Output the [X, Y] coordinate of the center of the cell containing the given text.  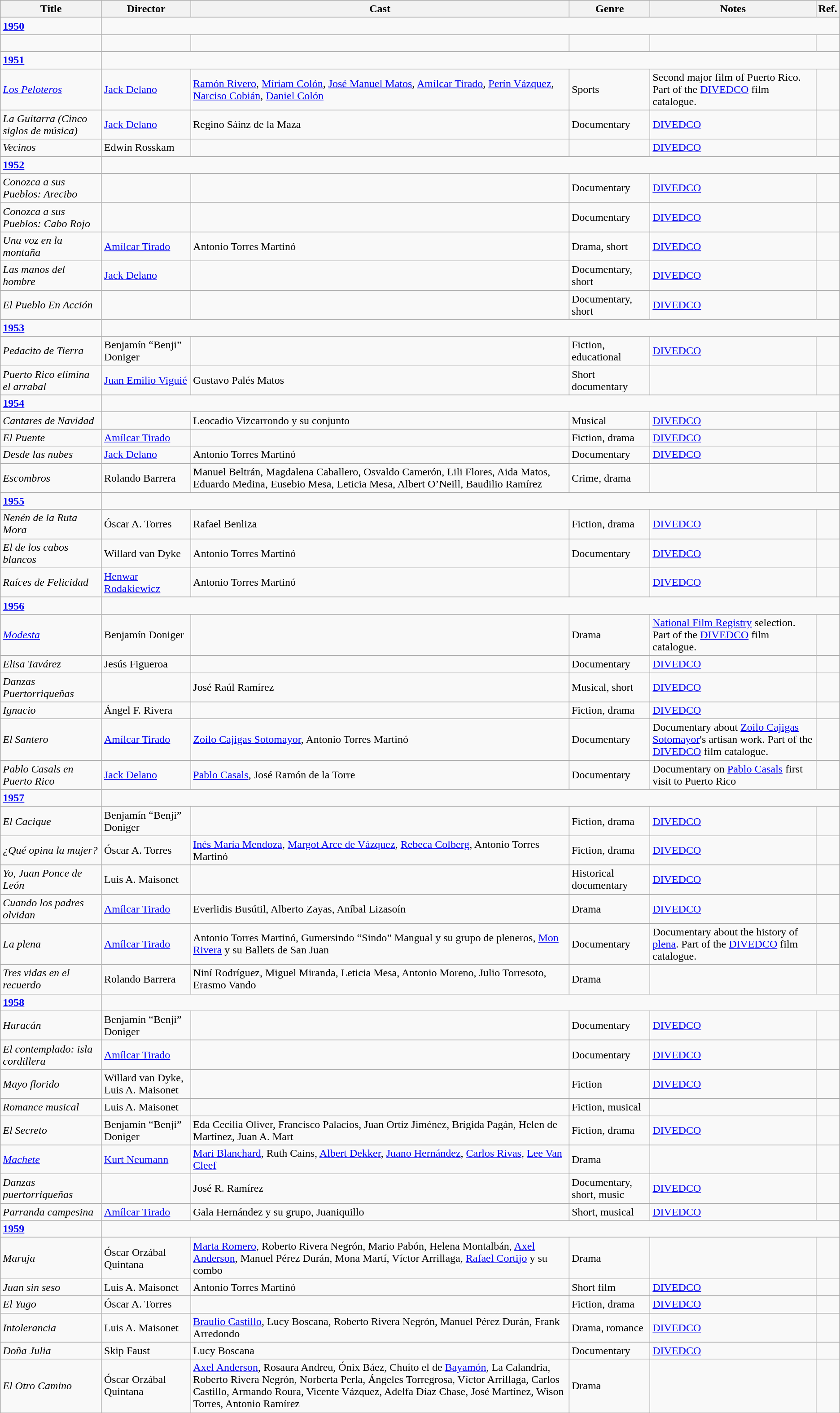
Short film [609, 1287]
Benjamín Doniger [146, 635]
Ramón Rivero, Míriam Colón, José Manuel Matos, Amílcar Tirado, Perín Vázquez, Narciso Cobián, Daniel Colón [380, 89]
Edwin Rosskam [146, 148]
Rafael Benliza [380, 524]
El Otro Camino [51, 1386]
La Guitarra (Cinco siglos de música) [51, 125]
Sports [609, 89]
Las manos del hombre [51, 276]
Escombros [51, 478]
José R. Ramírez [380, 1189]
National Film Registry selection. Part of the DIVEDCO film catalogue. [733, 635]
El Cacique [51, 821]
1950 [51, 26]
1955 [51, 501]
1954 [51, 404]
Short, musical [609, 1212]
1953 [51, 328]
Ángel F. Rivera [146, 711]
Maruja [51, 1258]
1956 [51, 606]
Leocadio Vizcarrondo y su conjunto [380, 421]
El Yugo [51, 1304]
Crime, drama [609, 478]
Fiction [609, 1084]
Drama, short [609, 246]
Drama, romance [609, 1328]
Regino Sáinz de la Maza [380, 125]
Skip Faust [146, 1351]
Conozca a sus Pueblos: Cabo Rojo [51, 217]
Documentary on Pablo Casals first visit to Puerto Rico [733, 775]
Parranda campesina [51, 1212]
Second major film of Puerto Rico. Part of the DIVEDCO film catalogue. [733, 89]
Romance musical [51, 1107]
Gustavo Palés Matos [380, 381]
Documentary, short, music [609, 1189]
Doña Julia [51, 1351]
El Santero [51, 740]
El contemplado: isla cordillera [51, 1055]
Nenén de la Ruta Mora [51, 524]
Huracán [51, 1025]
Kurt Neumann [146, 1160]
José Raúl Ramírez [380, 687]
Juan sin seso [51, 1287]
Documentary about the history of plena. Part of the DIVEDCO film catalogue. [733, 944]
Director [146, 9]
Danzas Puertorriqueñas [51, 687]
Henwar Rodakiewicz [146, 583]
Tres vidas en el recuerdo [51, 979]
Cantares de Navidad [51, 421]
Willard van Dyke [146, 553]
1957 [51, 798]
Desde las nubes [51, 455]
Short documentary [609, 381]
Una voz en la montaña [51, 246]
Pedacito de Tierra [51, 351]
Cast [380, 9]
Danzas puertorriqueñas [51, 1189]
Pablo Casals en Puerto Rico [51, 775]
Machete [51, 1160]
Genre [609, 9]
Title [51, 9]
Musical, short [609, 687]
Yo, Juan Ponce de León [51, 880]
Mayo florido [51, 1084]
1951 [51, 60]
El Puente [51, 438]
Lucy Boscana [380, 1351]
Modesta [51, 635]
Raíces de Felicidad [51, 583]
1952 [51, 165]
Elisa Tavárez [51, 664]
Intolerancia [51, 1328]
Ref. [827, 9]
Mari Blanchard, Ruth Cains, Albert Dekker, Juano Hernández, Carlos Rivas, Lee Van Cleef [380, 1160]
Everlidis Busútil, Alberto Zayas, Aníbal Lizasoín [380, 908]
Gala Hernández y su grupo, Juaniquillo [380, 1212]
El Secreto [51, 1130]
El Pueblo En Acción [51, 304]
Eda Cecilia Oliver, Francisco Palacios, Juan Ortiz Jiménez, Brígida Pagán, Helen de Martínez, Juan A. Mart [380, 1130]
Niní Rodríguez, Miguel Miranda, Leticia Mesa, Antonio Moreno, Julio Torresoto, Erasmo Vando [380, 979]
Conozca a sus Pueblos: Arecibo [51, 188]
¿Qué opina la mujer? [51, 850]
Inés María Mendoza, Margot Arce de Vázquez, Rebeca Colberg, Antonio Torres Martinó [380, 850]
1959 [51, 1229]
Willard van Dyke, Luis A. Maisonet [146, 1084]
Cuando los padres olvidan [51, 908]
Zoilo Cajigas Sotomayor, Antonio Torres Martinó [380, 740]
Fiction, musical [609, 1107]
Musical [609, 421]
Puerto Rico elimina el arrabal [51, 381]
1958 [51, 1002]
Pablo Casals, José Ramón de la Torre [380, 775]
Antonio Torres Martinó, Gumersindo “Sindo” Mangual y su grupo de pleneros, Mon Rivera y su Ballets de San Juan [380, 944]
Notes [733, 9]
Juan Emilio Viguié [146, 381]
Fiction, educational [609, 351]
Ignacio [51, 711]
Los Peloteros [51, 89]
Jesús Figueroa [146, 664]
Documentary about Zoilo Cajigas Sotomayor's artisan work. Part of the DIVEDCO film catalogue. [733, 740]
Historical documentary [609, 880]
Braulio Castillo, Lucy Boscana, Roberto Rivera Negrón, Manuel Pérez Durán, Frank Arredondo [380, 1328]
El de los cabos blancos [51, 553]
La plena [51, 944]
Vecinos [51, 148]
